Search for the cell housing the specified text and yield its [x, y] center coordinate. 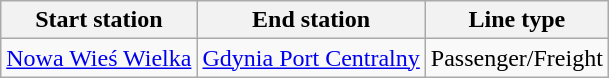
Line type [516, 20]
Gdynia Port Centralny [311, 58]
End station [311, 20]
Start station [99, 20]
Passenger/Freight [516, 58]
Nowa Wieś Wielka [99, 58]
